Detect which cell encompasses the target text, then output its [X, Y] center coordinate. 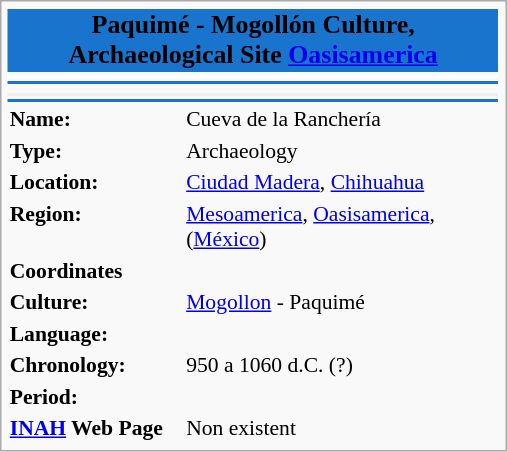
Period: [94, 396]
Cueva de la Ranchería [342, 119]
Archaeology [342, 150]
Location: [94, 182]
Region: [94, 226]
Non existent [342, 428]
Culture: [94, 302]
INAH Web Page [94, 428]
Language: [94, 333]
Chronology: [94, 365]
Name: [94, 119]
Mesoamerica, Oasisamerica, (México) [342, 226]
Mogollon - Paquimé [342, 302]
Coordinates [94, 270]
Ciudad Madera, Chihuahua [342, 182]
Paquimé - Mogollón Culture, Archaeological Site Oasisamerica [253, 40]
Type: [94, 150]
950 a 1060 d.C. (?) [342, 365]
